Pinpoint the cell where the given text exists, returning its (X, Y) midpoint coordinate. 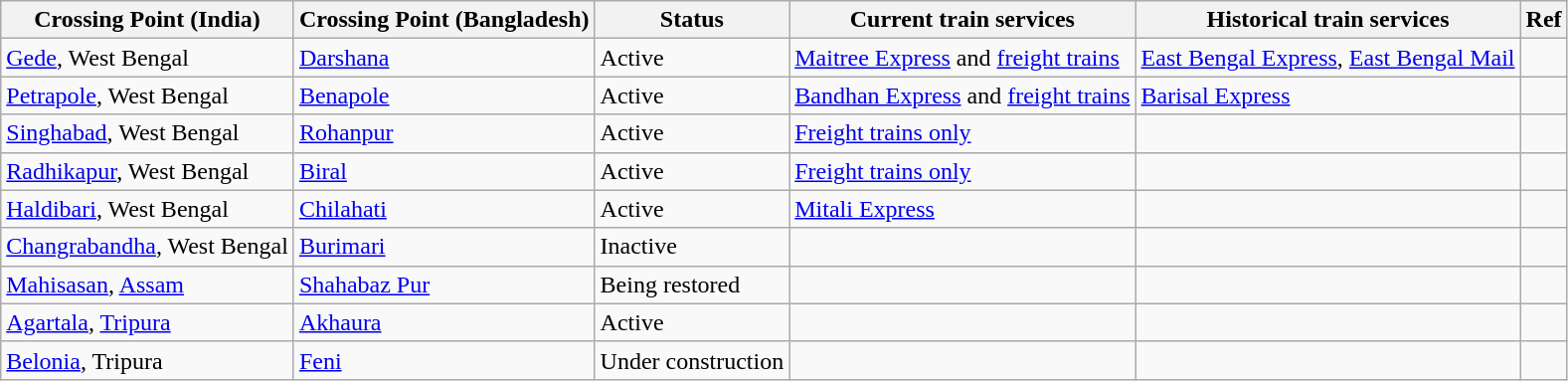
Under construction (692, 360)
Mitali Express (962, 209)
Burimari (443, 247)
Akhaura (443, 322)
Barisal Express (1328, 95)
Agartala, Tripura (147, 322)
Inactive (692, 247)
East Bengal Express, East Bengal Mail (1328, 58)
Crossing Point (Bangladesh) (443, 20)
Biral (443, 171)
Being restored (692, 285)
Changrabandha, West Bengal (147, 247)
Mahisasan, Assam (147, 285)
Haldibari, West Bengal (147, 209)
Shahabaz Pur (443, 285)
Historical train services (1328, 20)
Chilahati (443, 209)
Status (692, 20)
Benapole (443, 95)
Singhabad, West Bengal (147, 133)
Crossing Point (India) (147, 20)
Maitree Express and freight trains (962, 58)
Darshana (443, 58)
Petrapole, West Bengal (147, 95)
Radhikapur, West Bengal (147, 171)
Current train services (962, 20)
Belonia, Tripura (147, 360)
Rohanpur (443, 133)
Ref (1543, 20)
Gede, West Bengal (147, 58)
Feni (443, 360)
Bandhan Express and freight trains (962, 95)
